Return (x, y) of the center of cell containing provided text 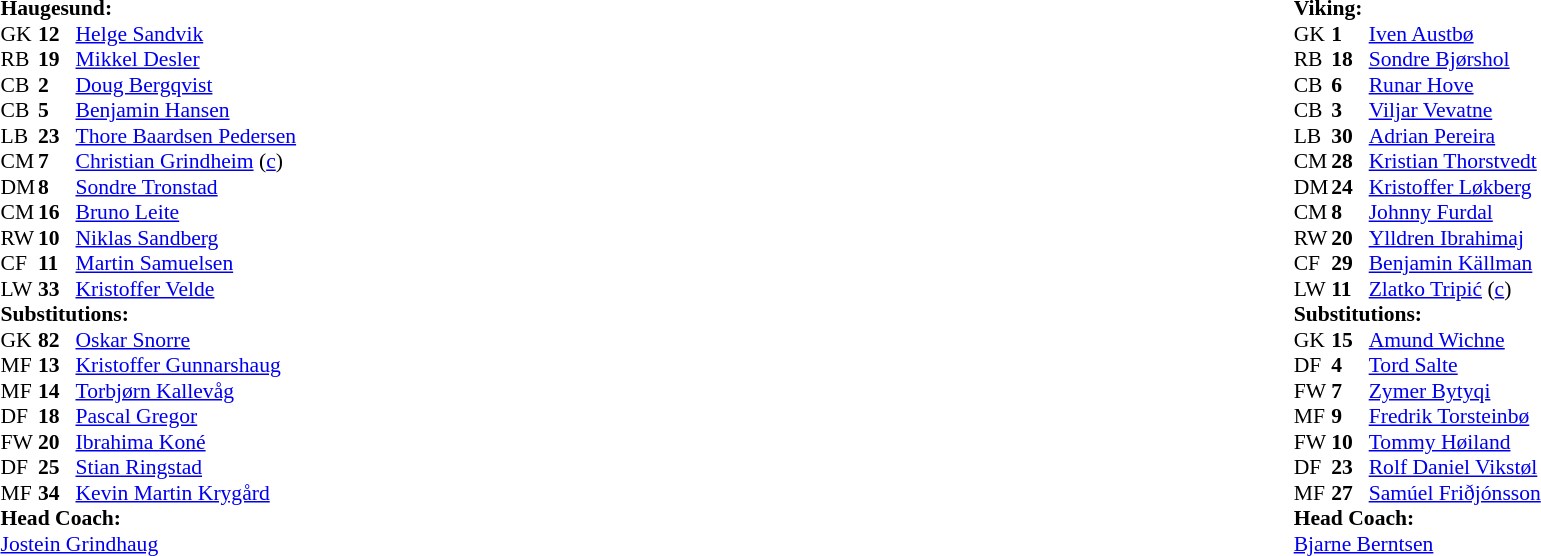
Thore Baardsen Pedersen (186, 136)
Torbjørn Kallevåg (186, 391)
Sondre Bjørshol (1455, 59)
Kristoffer Gunnarshaug (186, 365)
Viljar Vevatne (1455, 111)
25 (57, 467)
Ibrahima Koné (186, 442)
27 (1350, 493)
16 (57, 213)
Ylldren Ibrahimaj (1455, 238)
34 (57, 493)
Tommy Høiland (1455, 442)
Runar Hove (1455, 85)
Bruno Leite (186, 213)
Doug Bergqvist (186, 85)
Benjamin Källman (1455, 263)
Kristoffer Løkberg (1455, 187)
Tord Salte (1455, 365)
Kevin Martin Krygård (186, 493)
33 (57, 289)
Amund Wichne (1455, 340)
13 (57, 365)
Kristoffer Velde (186, 289)
Adrian Pereira (1455, 136)
Fredrik Torsteinbø (1455, 417)
4 (1350, 365)
Pascal Gregor (186, 417)
9 (1350, 417)
Samúel Friðjónsson (1455, 493)
Benjamin Hansen (186, 111)
2 (57, 85)
19 (57, 59)
15 (1350, 340)
28 (1350, 161)
Christian Grindheim (c) (186, 161)
82 (57, 340)
Iven Austbø (1455, 34)
Zlatko Tripić (c) (1455, 289)
Zymer Bytyqi (1455, 391)
Niklas Sandberg (186, 238)
Sondre Tronstad (186, 187)
24 (1350, 187)
3 (1350, 111)
30 (1350, 136)
14 (57, 391)
5 (57, 111)
Stian Ringstad (186, 467)
Martin Samuelsen (186, 263)
Rolf Daniel Vikstøl (1455, 467)
Johnny Furdal (1455, 213)
Oskar Snorre (186, 340)
Helge Sandvik (186, 34)
1 (1350, 34)
Mikkel Desler (186, 59)
12 (57, 34)
6 (1350, 85)
29 (1350, 263)
Kristian Thorstvedt (1455, 161)
